Return (x, y) of the center of cell containing provided text 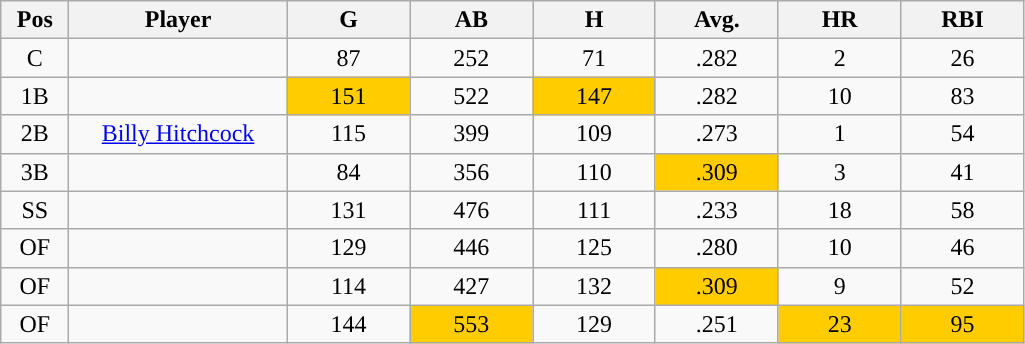
132 (594, 286)
18 (840, 210)
41 (962, 172)
HR (840, 20)
522 (472, 96)
Pos (35, 20)
399 (472, 134)
115 (348, 134)
58 (962, 210)
23 (840, 324)
RBI (962, 20)
AB (472, 20)
H (594, 20)
54 (962, 134)
52 (962, 286)
111 (594, 210)
G (348, 20)
110 (594, 172)
131 (348, 210)
84 (348, 172)
446 (472, 248)
356 (472, 172)
Player (178, 20)
.273 (716, 134)
1 (840, 134)
125 (594, 248)
83 (962, 96)
252 (472, 58)
71 (594, 58)
2B (35, 134)
87 (348, 58)
9 (840, 286)
2 (840, 58)
95 (962, 324)
.251 (716, 324)
Billy Hitchcock (178, 134)
.280 (716, 248)
109 (594, 134)
.233 (716, 210)
26 (962, 58)
147 (594, 96)
151 (348, 96)
Avg. (716, 20)
476 (472, 210)
3 (840, 172)
144 (348, 324)
114 (348, 286)
46 (962, 248)
553 (472, 324)
1B (35, 96)
SS (35, 210)
3B (35, 172)
427 (472, 286)
C (35, 58)
